Identify which cell holds the provided text, then report its (X, Y) central coordinate. 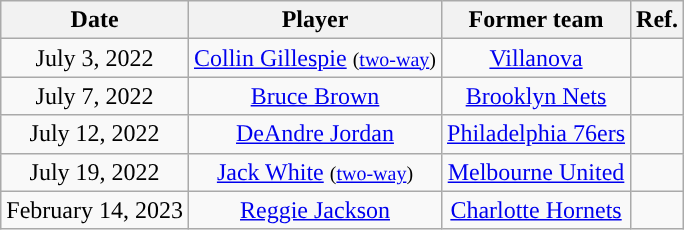
Player (314, 20)
DeAndre Jordan (314, 134)
Charlotte Hornets (536, 210)
Bruce Brown (314, 96)
Villanova (536, 58)
July 3, 2022 (95, 58)
Ref. (658, 20)
Jack White (two-way) (314, 172)
Former team (536, 20)
Collin Gillespie (two-way) (314, 58)
July 7, 2022 (95, 96)
Philadelphia 76ers (536, 134)
July 19, 2022 (95, 172)
July 12, 2022 (95, 134)
Melbourne United (536, 172)
Date (95, 20)
February 14, 2023 (95, 210)
Brooklyn Nets (536, 96)
Reggie Jackson (314, 210)
